Provide the [X, Y] coordinate of the cell's center where the given text is located.  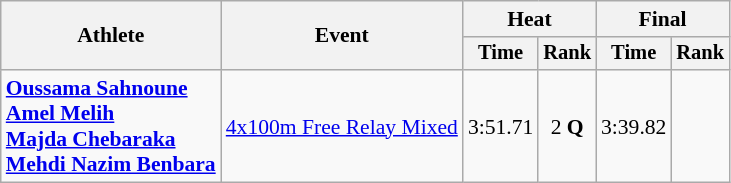
Event [342, 36]
Athlete [111, 36]
2 Q [567, 126]
3:51.71 [500, 126]
3:39.82 [634, 126]
Oussama SahnouneAmel MelihMajda ChebarakaMehdi Nazim Benbara [111, 126]
Final [662, 19]
Heat [530, 19]
4x100m Free Relay Mixed [342, 126]
